Return (x, y) of the center of cell containing provided text 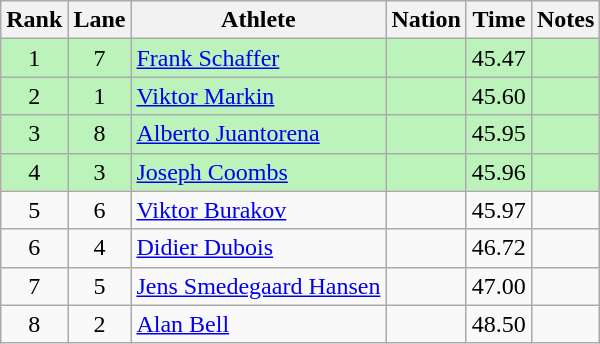
Frank Schaffer (258, 58)
Jens Smedegaard Hansen (258, 286)
45.47 (498, 58)
45.97 (498, 210)
Alberto Juantorena (258, 134)
48.50 (498, 324)
45.96 (498, 172)
45.60 (498, 96)
Joseph Coombs (258, 172)
Lane (100, 20)
Alan Bell (258, 324)
Athlete (258, 20)
Viktor Burakov (258, 210)
45.95 (498, 134)
Notes (565, 20)
Viktor Markin (258, 96)
Didier Dubois (258, 248)
Rank (34, 20)
47.00 (498, 286)
46.72 (498, 248)
Nation (426, 20)
Time (498, 20)
